For the text-containing cell, return its midpoint in (x, y) coordinate format. 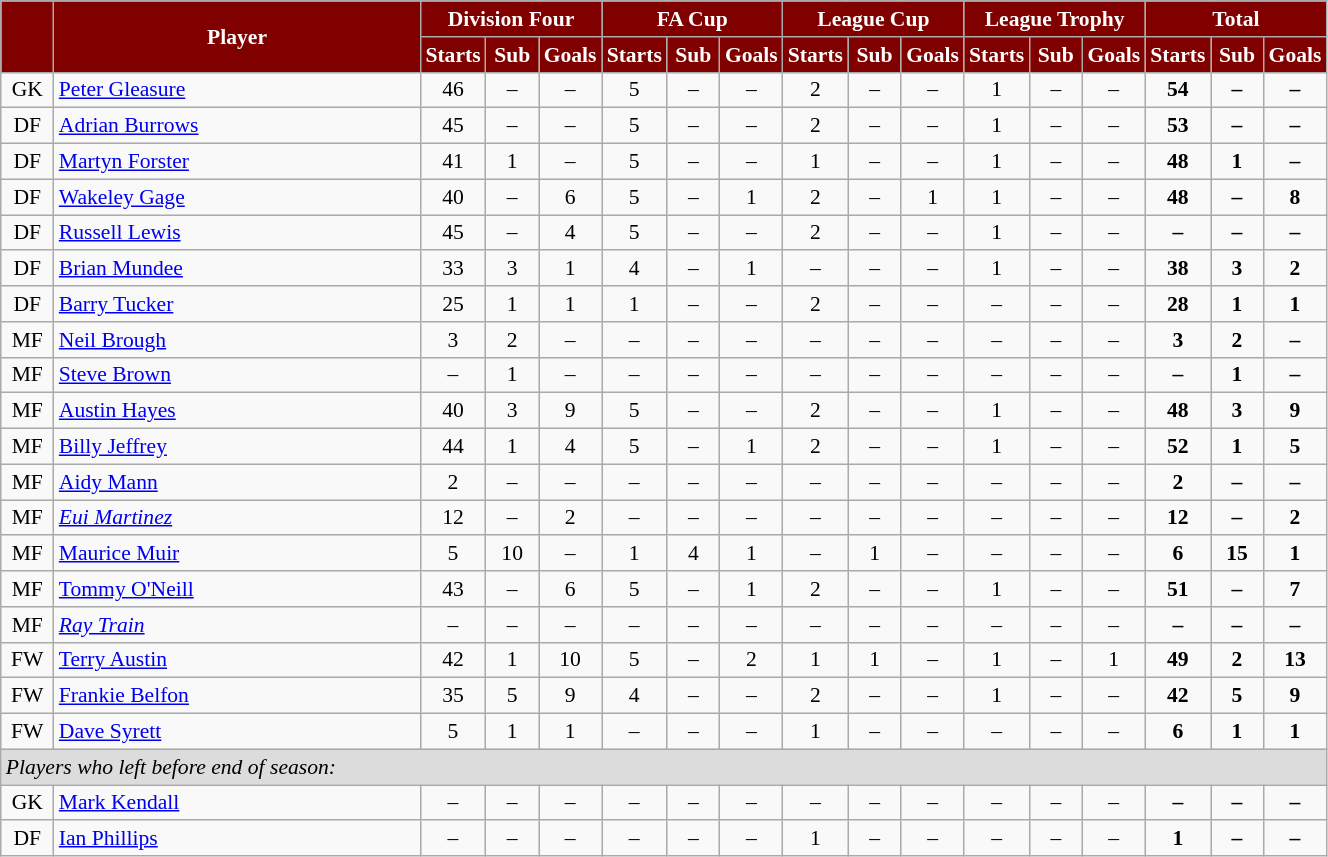
43 (452, 589)
53 (1178, 126)
Maurice Muir (238, 554)
Frankie Belfon (238, 696)
Billy Jeffrey (238, 447)
25 (452, 304)
Austin Hayes (238, 411)
Eui Martinez (238, 518)
15 (1238, 554)
Neil Brough (238, 340)
Peter Gleasure (238, 90)
League Cup (874, 19)
49 (1178, 660)
Players who left before end of season: (664, 767)
Mark Kendall (238, 803)
13 (1296, 660)
Total (1236, 19)
Player (238, 36)
Barry Tucker (238, 304)
Ray Train (238, 625)
Wakeley Gage (238, 197)
41 (452, 162)
52 (1178, 447)
Adrian Burrows (238, 126)
Tommy O'Neill (238, 589)
Division Four (510, 19)
46 (452, 90)
Aidy Mann (238, 482)
Martyn Forster (238, 162)
44 (452, 447)
Steve Brown (238, 375)
League Trophy (1054, 19)
38 (1178, 269)
Russell Lewis (238, 233)
Brian Mundee (238, 269)
51 (1178, 589)
54 (1178, 90)
28 (1178, 304)
FA Cup (692, 19)
33 (452, 269)
7 (1296, 589)
35 (452, 696)
8 (1296, 197)
Dave Syrett (238, 732)
Ian Phillips (238, 839)
Terry Austin (238, 660)
